Output the [x, y] coordinate of the center of the cell containing the given text.  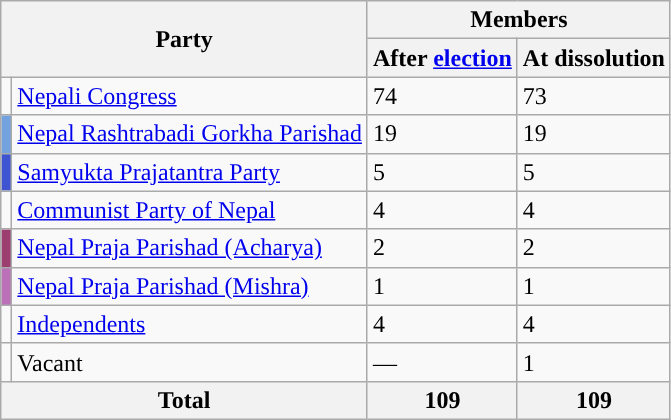
Vacant [190, 362]
Nepal Praja Parishad (Acharya) [190, 248]
At dissolution [594, 58]
Communist Party of Nepal [190, 210]
After election [442, 58]
Independents [190, 324]
Nepal Praja Parishad (Mishra) [190, 286]
Party [184, 39]
Members [518, 20]
Nepal Rashtrabadi Gorkha Parishad [190, 134]
Total [184, 400]
— [442, 362]
Samyukta Prajatantra Party [190, 172]
73 [594, 96]
Nepali Congress [190, 96]
74 [442, 96]
